Capture the cell that displays the provided text and extract its [x, y] central coordinate. 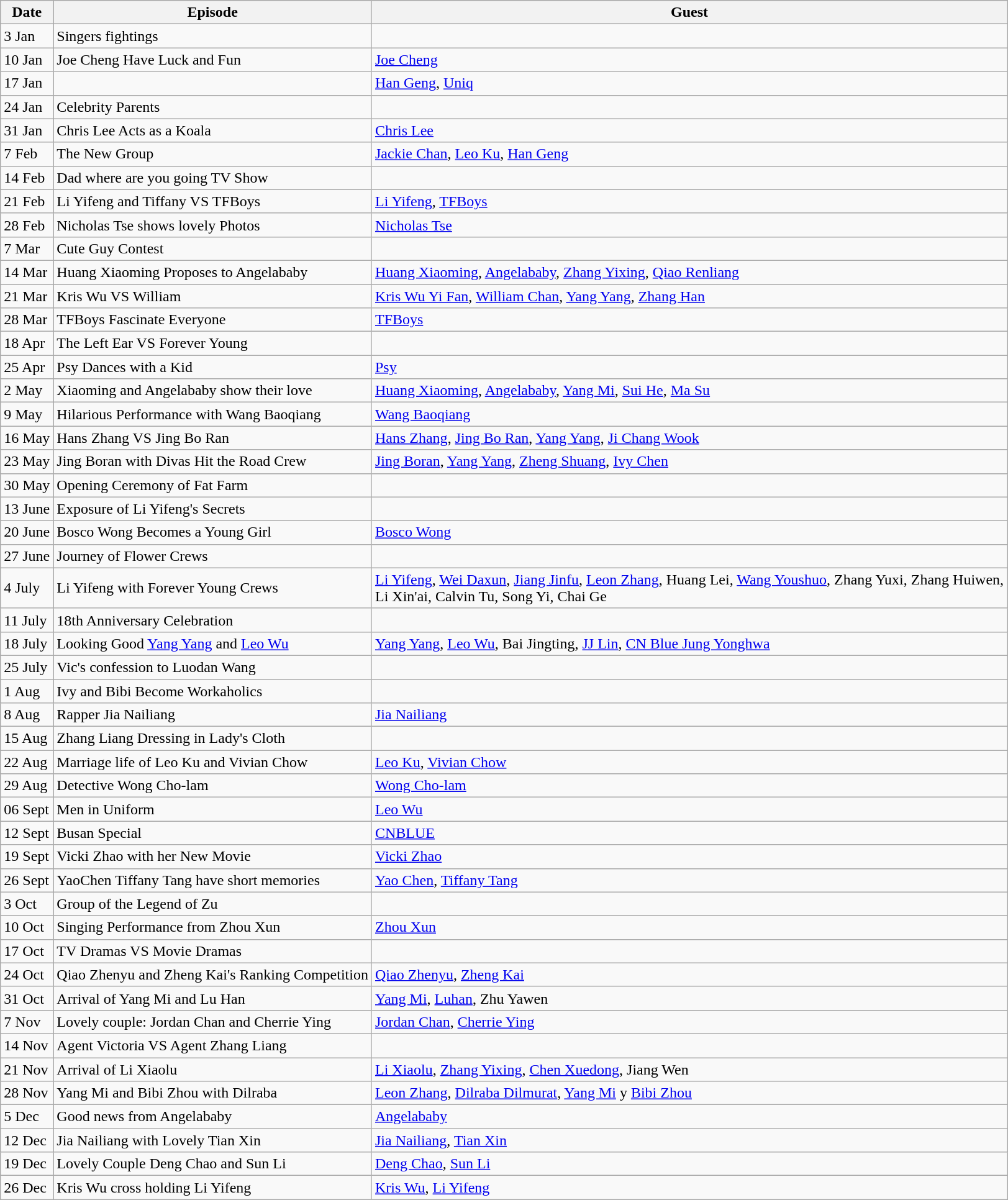
Yao Chen, Tiffany Tang [689, 880]
28 Nov [27, 1093]
14 Feb [27, 178]
Yang Yang, Leo Wu, Bai Jingting, JJ Lin, CN Blue Jung Yonghwa [689, 643]
Zhang Liang Dressing in Lady's Cloth [212, 739]
22 Aug [27, 762]
Jackie Chan, Leo Ku, Han Geng [689, 154]
Huang Xiaoming Proposes to Angelababy [212, 272]
Nicholas Tse shows lovely Photos [212, 225]
20 June [27, 532]
Arrival of Yang Mi and Lu Han [212, 998]
06 Sept [27, 809]
TV Dramas VS Movie Dramas [212, 951]
Vicki Zhao [689, 857]
Good news from Angelababy [212, 1117]
Group of the Legend of Zu [212, 904]
Zhou Xun [689, 927]
Deng Chao, Sun Li [689, 1164]
Hans Zhang, Jing Bo Ran, Yang Yang, Ji Chang Wook [689, 438]
18 July [27, 643]
Jing Boran with Divas Hit the Road Crew [212, 461]
14 Mar [27, 272]
Cute Guy Contest [212, 248]
Marriage life of Leo Ku and Vivian Chow [212, 762]
Chris Lee Acts as a Koala [212, 130]
Episode [212, 12]
Jing Boran, Yang Yang, Zheng Shuang, Ivy Chen [689, 461]
Jia Nailiang [689, 715]
Date [27, 12]
Dad where are you going TV Show [212, 178]
Qiao Zhenyu and Zheng Kai's Ranking Competition [212, 975]
Lovely couple: Jordan Chan and Cherrie Ying [212, 1022]
Bosco Wong Becomes a Young Girl [212, 532]
10 Oct [27, 927]
Hans Zhang VS Jing Bo Ran [212, 438]
YaoChen Tiffany Tang have short memories [212, 880]
13 June [27, 509]
Joe Cheng [689, 60]
Jia Nailiang with Lovely Tian Xin [212, 1140]
Arrival of Li Xiaolu [212, 1069]
8 Aug [27, 715]
26 Sept [27, 880]
Huang Xiaoming, Angelababy, Zhang Yixing, Qiao Renliang [689, 272]
31 Jan [27, 130]
Yang Mi and Bibi Zhou with Dilraba [212, 1093]
2 May [27, 391]
Kris Wu VS William [212, 296]
Li Yifeng, TFBoys [689, 201]
28 Feb [27, 225]
19 Sept [27, 857]
Men in Uniform [212, 809]
Detective Wong Cho-lam [212, 786]
Rapper Jia Nailiang [212, 715]
10 Jan [27, 60]
31 Oct [27, 998]
4 July [27, 588]
18 Apr [27, 343]
The Left Ear VS Forever Young [212, 343]
Busan Special [212, 833]
Opening Ceremony of Fat Farm [212, 485]
21 Feb [27, 201]
Qiao Zhenyu, Zheng Kai [689, 975]
23 May [27, 461]
Guest [689, 12]
TFBoys [689, 320]
1 Aug [27, 691]
25 July [27, 667]
Wong Cho-lam [689, 786]
5 Dec [27, 1117]
18th Anniversary Celebration [212, 620]
25 Apr [27, 367]
Kris Wu cross holding Li Yifeng [212, 1188]
27 June [27, 556]
Leon Zhang, Dilraba Dilmurat, Yang Mi y Bibi Zhou [689, 1093]
Hilarious Performance with Wang Baoqiang [212, 414]
Han Geng, Uniq [689, 83]
Angelababy [689, 1117]
Joe Cheng Have Luck and Fun [212, 60]
Huang Xiaoming, Angelababy, Yang Mi, Sui He, Ma Su [689, 391]
Chris Lee [689, 130]
Xiaoming and Angelababy show their love [212, 391]
3 Oct [27, 904]
TFBoys Fascinate Everyone [212, 320]
Lovely Couple Deng Chao and Sun Li [212, 1164]
Nicholas Tse [689, 225]
Journey of Flower Crews [212, 556]
Psy Dances with a Kid [212, 367]
Psy [689, 367]
Kris Wu Yi Fan, William Chan, Yang Yang, Zhang Han [689, 296]
The New Group [212, 154]
Li Yifeng, Wei Daxun, Jiang Jinfu, Leon Zhang, Huang Lei, Wang Youshuo, Zhang Yuxi, Zhang Huiwen,Li Xin'ai, Calvin Tu, Song Yi, Chai Ge [689, 588]
11 July [27, 620]
Kris Wu, Li Yifeng [689, 1188]
Li Xiaolu, Zhang Yixing, Chen Xuedong, Jiang Wen [689, 1069]
CNBLUE [689, 833]
Yang Mi, Luhan, Zhu Yawen [689, 998]
3 Jan [27, 36]
Exposure of Li Yifeng's Secrets [212, 509]
Agent Victoria VS Agent Zhang Liang [212, 1045]
7 Mar [27, 248]
21 Nov [27, 1069]
24 Jan [27, 107]
7 Feb [27, 154]
Li Yifeng and Tiffany VS TFBoys [212, 201]
Jordan Chan, Cherrie Ying [689, 1022]
Jia Nailiang, Tian Xin [689, 1140]
29 Aug [27, 786]
17 Jan [27, 83]
Celebrity Parents [212, 107]
12 Dec [27, 1140]
24 Oct [27, 975]
21 Mar [27, 296]
7 Nov [27, 1022]
Wang Baoqiang [689, 414]
Singing Performance from Zhou Xun [212, 927]
Vic's confession to Luodan Wang [212, 667]
Bosco Wong [689, 532]
26 Dec [27, 1188]
Li Yifeng with Forever Young Crews [212, 588]
19 Dec [27, 1164]
16 May [27, 438]
28 Mar [27, 320]
Singers fightings [212, 36]
30 May [27, 485]
Leo Ku, Vivian Chow [689, 762]
12 Sept [27, 833]
15 Aug [27, 739]
Vicki Zhao with her New Movie [212, 857]
Ivy and Bibi Become Workaholics [212, 691]
Leo Wu [689, 809]
Looking Good Yang Yang and Leo Wu [212, 643]
14 Nov [27, 1045]
9 May [27, 414]
17 Oct [27, 951]
